Return the [X, Y] coordinate for the center point of the cell that contains the specified text.  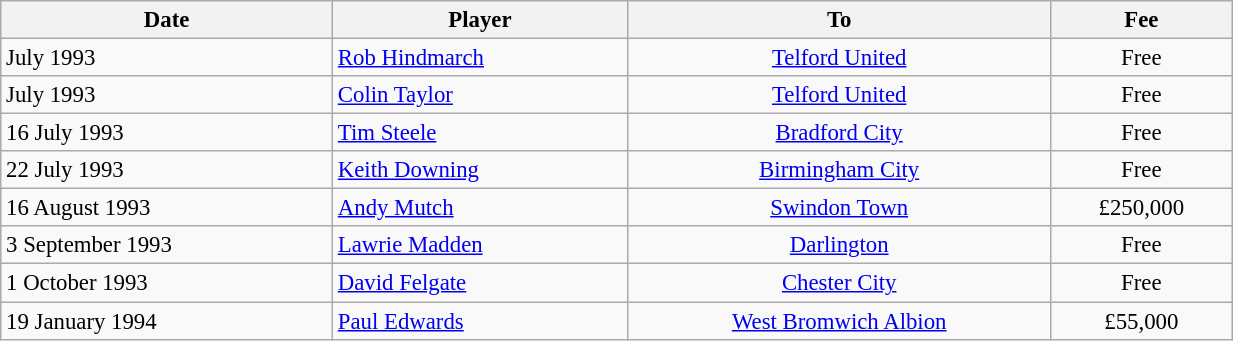
16 July 1993 [167, 133]
22 July 1993 [167, 170]
Darlington [839, 245]
£55,000 [1142, 321]
Andy Mutch [480, 208]
Tim Steele [480, 133]
£250,000 [1142, 208]
Birmingham City [839, 170]
Rob Hindmarch [480, 58]
Fee [1142, 20]
1 October 1993 [167, 283]
Chester City [839, 283]
3 September 1993 [167, 245]
Keith Downing [480, 170]
19 January 1994 [167, 321]
Colin Taylor [480, 95]
David Felgate [480, 283]
Lawrie Madden [480, 245]
Swindon Town [839, 208]
16 August 1993 [167, 208]
To [839, 20]
Bradford City [839, 133]
Paul Edwards [480, 321]
Date [167, 20]
West Bromwich Albion [839, 321]
Player [480, 20]
